Return (X, Y) of the center of cell containing provided text 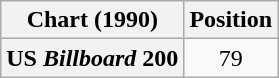
Position (231, 20)
Chart (1990) (92, 20)
US Billboard 200 (92, 58)
79 (231, 58)
